For the text-containing cell, return its midpoint in (x, y) coordinate format. 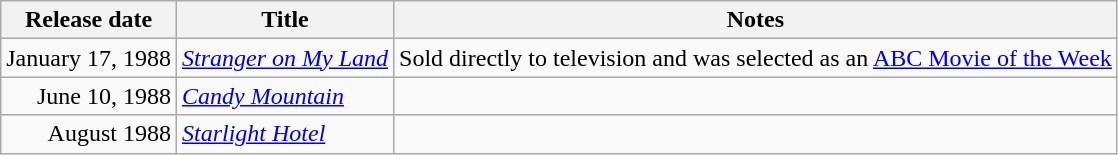
Title (284, 20)
Starlight Hotel (284, 134)
Stranger on My Land (284, 58)
June 10, 1988 (89, 96)
Notes (756, 20)
Sold directly to television and was selected as an ABC Movie of the Week (756, 58)
January 17, 1988 (89, 58)
Release date (89, 20)
Candy Mountain (284, 96)
August 1988 (89, 134)
